Determine the (X, Y) coordinate at the center of the cell enclosing the given text.  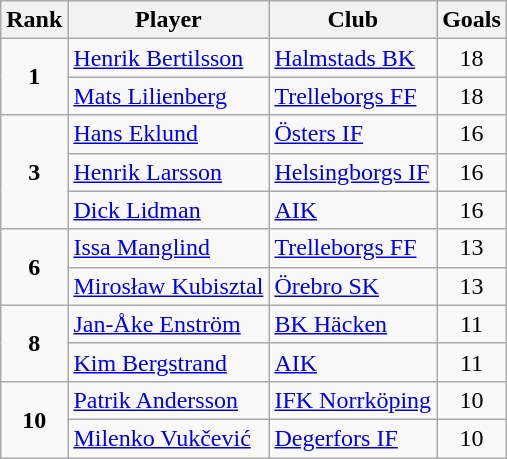
6 (34, 267)
Issa Manglind (168, 248)
Örebro SK (353, 286)
Goals (472, 20)
Helsingborgs IF (353, 172)
Mats Lilienberg (168, 96)
IFK Norrköping (353, 400)
Henrik Larsson (168, 172)
Hans Eklund (168, 134)
Östers IF (353, 134)
Kim Bergstrand (168, 362)
1 (34, 77)
3 (34, 172)
Dick Lidman (168, 210)
Player (168, 20)
Club (353, 20)
Mirosław Kubisztal (168, 286)
Jan-Åke Enström (168, 324)
BK Häcken (353, 324)
Halmstads BK (353, 58)
Rank (34, 20)
Milenko Vukčević (168, 438)
Patrik Andersson (168, 400)
Degerfors IF (353, 438)
8 (34, 343)
Henrik Bertilsson (168, 58)
